Return (X, Y) of the center of cell containing provided text 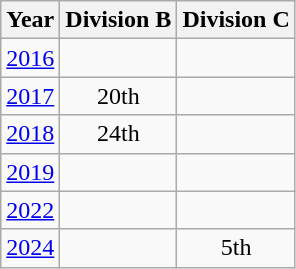
Division B (118, 20)
Division C (236, 20)
2018 (30, 134)
5th (236, 248)
2024 (30, 248)
2022 (30, 210)
2017 (30, 96)
2019 (30, 172)
24th (118, 134)
2016 (30, 58)
Year (30, 20)
20th (118, 96)
